Identify which cell holds the provided text, then report its (x, y) central coordinate. 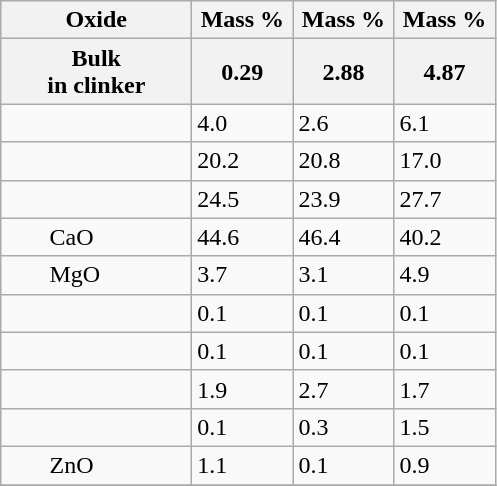
Bulk in clinker (96, 72)
CaO (96, 237)
2.7 (344, 389)
17.0 (444, 161)
24.5 (242, 199)
ZnO (96, 465)
6.1 (444, 123)
MgO (96, 275)
4.9 (444, 275)
2.88 (344, 72)
20.2 (242, 161)
20.8 (344, 161)
1.9 (242, 389)
46.4 (344, 237)
3.7 (242, 275)
2.6 (344, 123)
1.1 (242, 465)
0.3 (344, 427)
1.7 (444, 389)
4.87 (444, 72)
40.2 (444, 237)
1.5 (444, 427)
44.6 (242, 237)
3.1 (344, 275)
4.0 (242, 123)
0.9 (444, 465)
Oxide (96, 20)
27.7 (444, 199)
0.29 (242, 72)
23.9 (344, 199)
